Detect which cell encompasses the target text, then output its (x, y) center coordinate. 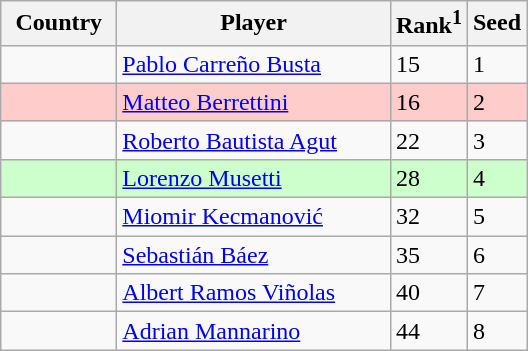
Player (254, 24)
Seed (496, 24)
Adrian Mannarino (254, 331)
4 (496, 178)
Miomir Kecmanović (254, 217)
44 (428, 331)
Roberto Bautista Agut (254, 140)
7 (496, 293)
40 (428, 293)
8 (496, 331)
6 (496, 255)
Rank1 (428, 24)
3 (496, 140)
Matteo Berrettini (254, 102)
Pablo Carreño Busta (254, 64)
35 (428, 255)
16 (428, 102)
28 (428, 178)
22 (428, 140)
5 (496, 217)
Sebastián Báez (254, 255)
32 (428, 217)
2 (496, 102)
Country (59, 24)
1 (496, 64)
Albert Ramos Viñolas (254, 293)
15 (428, 64)
Lorenzo Musetti (254, 178)
